Determine the [x, y] coordinate at the center of the cell enclosing the given text.  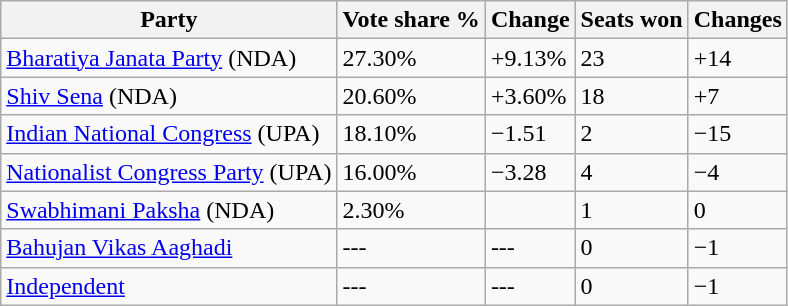
Bahujan Vikas Aaghadi [169, 248]
−1.51 [530, 134]
27.30% [411, 58]
−3.28 [530, 172]
23 [632, 58]
+7 [738, 96]
−4 [738, 172]
−15 [738, 134]
+3.60% [530, 96]
Change [530, 20]
+14 [738, 58]
2.30% [411, 210]
Changes [738, 20]
Independent [169, 286]
1 [632, 210]
Nationalist Congress Party (UPA) [169, 172]
18 [632, 96]
Bharatiya Janata Party (NDA) [169, 58]
Party [169, 20]
Shiv Sena (NDA) [169, 96]
Indian National Congress (UPA) [169, 134]
2 [632, 134]
Seats won [632, 20]
4 [632, 172]
Swabhimani Paksha (NDA) [169, 210]
20.60% [411, 96]
16.00% [411, 172]
Vote share % [411, 20]
18.10% [411, 134]
+9.13% [530, 58]
